Locate the cell with the specified text and output its (x, y) center coordinate. 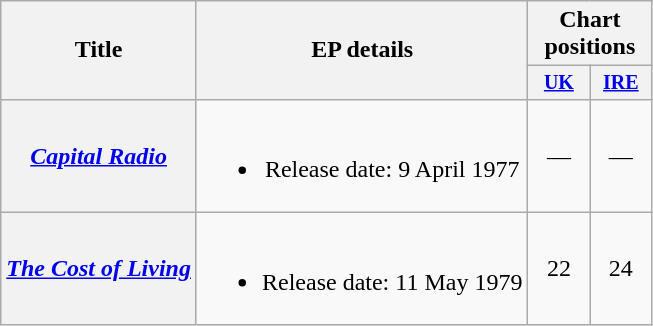
IRE (621, 82)
UK (559, 82)
Title (99, 50)
22 (559, 268)
Release date: 11 May 1979 (362, 268)
Capital Radio (99, 156)
EP details (362, 50)
24 (621, 268)
Chart positions (590, 34)
Release date: 9 April 1977 (362, 156)
The Cost of Living (99, 268)
